Search for the cell housing the specified text and yield its (x, y) center coordinate. 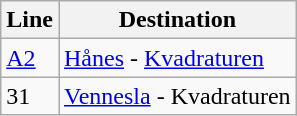
Destination (177, 20)
Hånes - Kvadraturen (177, 58)
31 (30, 96)
Line (30, 20)
Vennesla - Kvadraturen (177, 96)
A2 (30, 58)
